For the text-containing cell, return its midpoint in [X, Y] coordinate format. 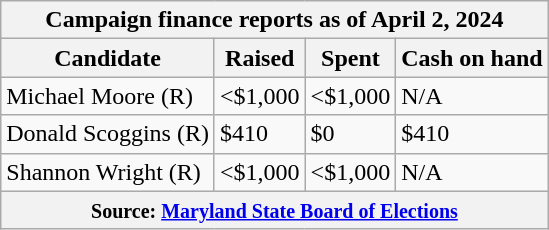
Campaign finance reports as of April 2, 2024 [274, 20]
$0 [350, 134]
Cash on hand [472, 58]
Candidate [108, 58]
Spent [350, 58]
Shannon Wright (R) [108, 172]
Michael Moore (R) [108, 96]
Source: Maryland State Board of Elections [274, 210]
Donald Scoggins (R) [108, 134]
Raised [260, 58]
